Return the [x, y] coordinate for the center point of the cell that contains the specified text.  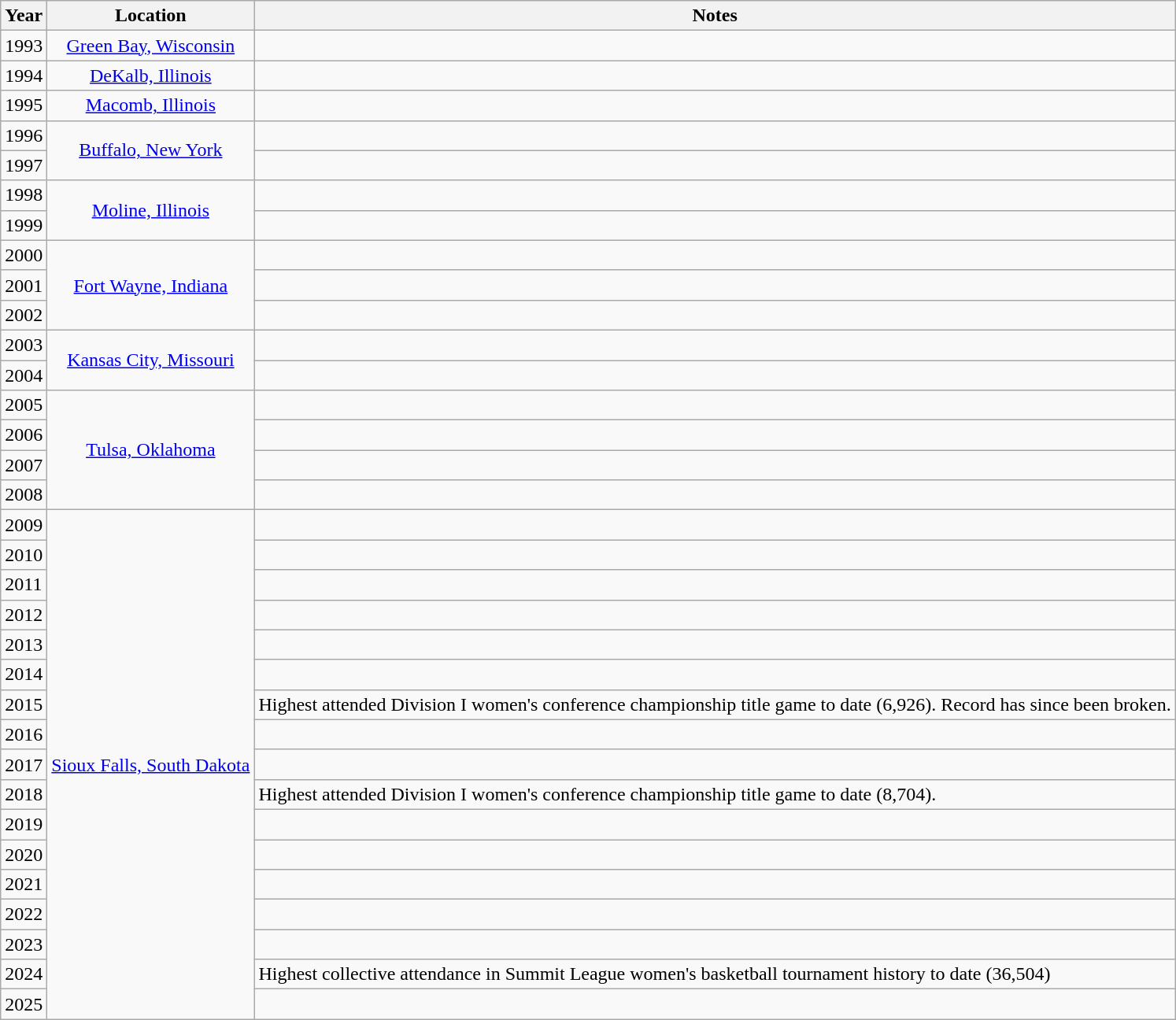
Buffalo, New York [151, 150]
2018 [24, 794]
2013 [24, 645]
Kansas City, Missouri [151, 360]
1996 [24, 135]
2015 [24, 704]
2014 [24, 674]
2004 [24, 375]
2002 [24, 315]
Fort Wayne, Indiana [151, 285]
2017 [24, 764]
2011 [24, 585]
2022 [24, 915]
Tulsa, Oklahoma [151, 450]
2006 [24, 435]
2000 [24, 255]
1993 [24, 46]
2009 [24, 525]
2012 [24, 615]
2023 [24, 944]
2001 [24, 285]
2003 [24, 345]
2007 [24, 465]
Highest attended Division I women's conference championship title game to date (8,704). [715, 794]
2010 [24, 555]
Highest attended Division I women's conference championship title game to date (6,926). Record has since been broken. [715, 704]
1997 [24, 165]
Year [24, 16]
2019 [24, 824]
2008 [24, 495]
Highest collective attendance in Summit League women's basketball tournament history to date (36,504) [715, 974]
2020 [24, 854]
Notes [715, 16]
1995 [24, 105]
DeKalb, Illinois [151, 76]
Location [151, 16]
1999 [24, 225]
1998 [24, 195]
Green Bay, Wisconsin [151, 46]
Sioux Falls, South Dakota [151, 765]
2005 [24, 405]
1994 [24, 76]
Macomb, Illinois [151, 105]
2021 [24, 885]
2016 [24, 734]
2025 [24, 1004]
Moline, Illinois [151, 210]
2024 [24, 974]
